Scan for the cell matching the given text and deliver its (x, y) coordinate at center. 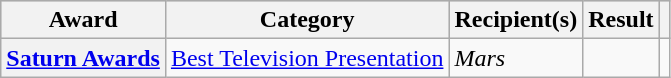
Mars (516, 58)
Best Television Presentation (307, 58)
Award (84, 20)
Recipient(s) (516, 20)
Result (621, 20)
Category (307, 20)
Saturn Awards (84, 58)
